Find where the given text appears and provide that cell's center as (x, y) coordinate. 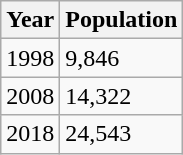
Year (30, 20)
9,846 (122, 58)
2008 (30, 96)
14,322 (122, 96)
1998 (30, 58)
Population (122, 20)
2018 (30, 134)
24,543 (122, 134)
